Pinpoint the cell where the given text exists, returning its (x, y) midpoint coordinate. 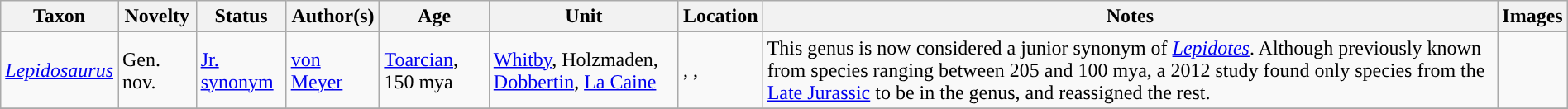
Status (241, 17)
Novelty (157, 17)
Gen. nov. (157, 70)
Location (720, 17)
Notes (1130, 17)
Taxon (60, 17)
Jr. synonym (241, 70)
, , (720, 70)
Whitby, Holzmaden, Dobbertin, La Caine (584, 70)
Lepidosaurus (60, 70)
Toarcian, 150 mya (434, 70)
Images (1532, 17)
von Meyer (332, 70)
Age (434, 17)
Author(s) (332, 17)
Unit (584, 17)
